Provide the [x, y] coordinate of the cell's center where the given text is located.  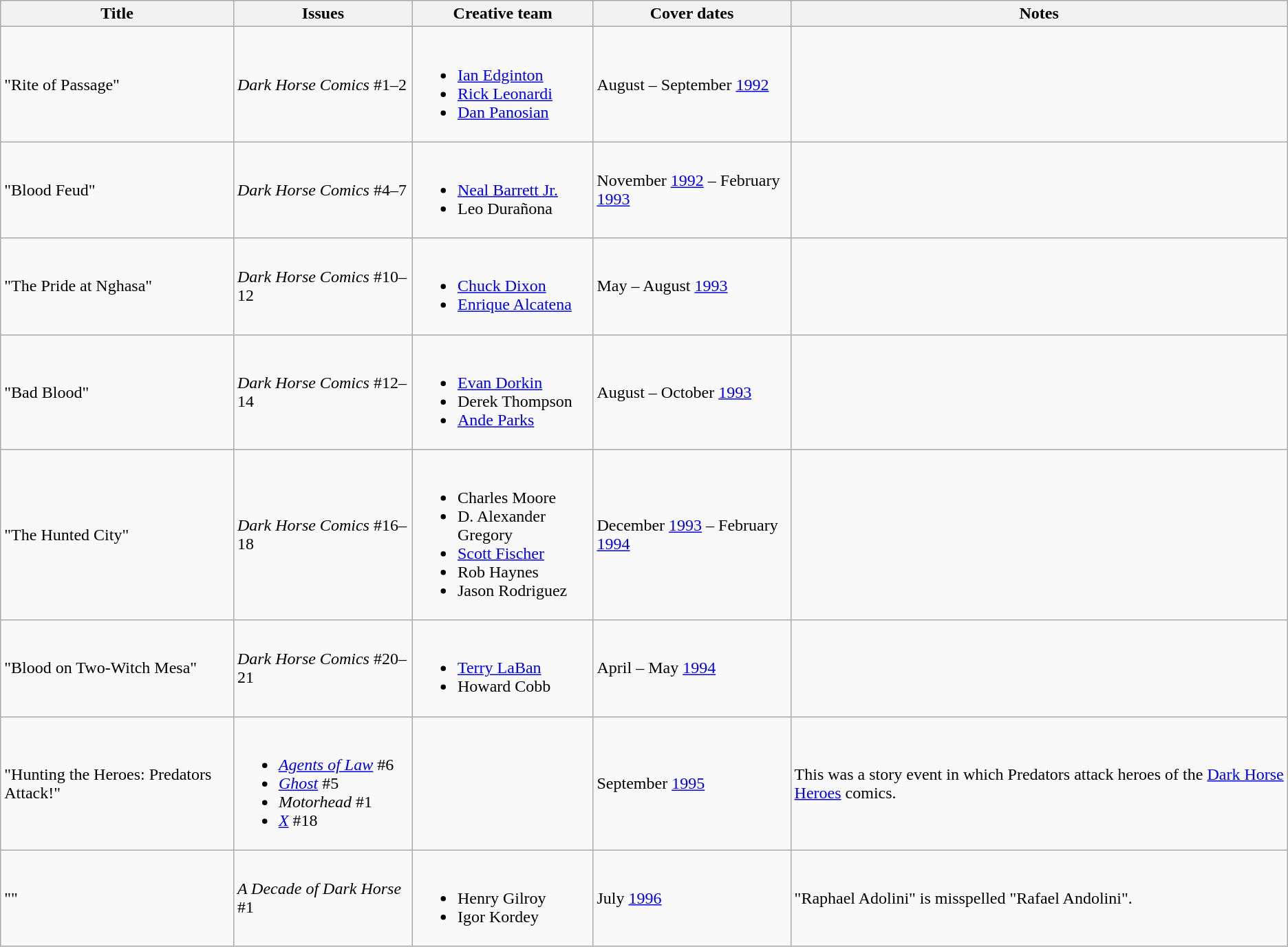
"Raphael Adolini" is misspelled "Rafael Andolini". [1039, 898]
"Hunting the Heroes: Predators Attack!" [117, 783]
"The Hunted City" [117, 535]
April – May 1994 [692, 668]
Terry LaBanHoward Cobb [502, 668]
"" [117, 898]
Dark Horse Comics #10–12 [323, 286]
"The Pride at Nghasa" [117, 286]
August – September 1992 [692, 84]
"Bad Blood" [117, 392]
Cover dates [692, 14]
December 1993 – February 1994 [692, 535]
Dark Horse Comics #4–7 [323, 190]
September 1995 [692, 783]
Ian EdgintonRick LeonardiDan Panosian [502, 84]
Notes [1039, 14]
Evan DorkinDerek ThompsonAnde Parks [502, 392]
A Decade of Dark Horse #1 [323, 898]
"Rite of Passage" [117, 84]
Dark Horse Comics #1–2 [323, 84]
"Blood Feud" [117, 190]
August – October 1993 [692, 392]
"Blood on Two-Witch Mesa" [117, 668]
Charles MooreD. Alexander GregoryScott FischerRob HaynesJason Rodriguez [502, 535]
Dark Horse Comics #20–21 [323, 668]
Dark Horse Comics #16–18 [323, 535]
May – August 1993 [692, 286]
Agents of Law #6Ghost #5Motorhead #1X #18 [323, 783]
Title [117, 14]
Dark Horse Comics #12–14 [323, 392]
July 1996 [692, 898]
Issues [323, 14]
Chuck DixonEnrique Alcatena [502, 286]
November 1992 – February 1993 [692, 190]
Henry GilroyIgor Kordey [502, 898]
Neal Barrett Jr.Leo Durañona [502, 190]
Creative team [502, 14]
This was a story event in which Predators attack heroes of the Dark Horse Heroes comics. [1039, 783]
